Find where the given text appears and provide that cell's center as (x, y) coordinate. 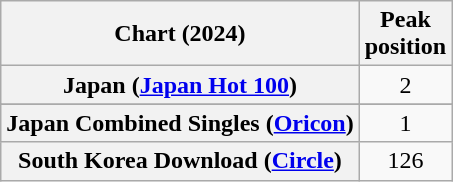
Japan Combined Singles (Oricon) (180, 123)
1 (405, 123)
Chart (2024) (180, 34)
South Korea Download (Circle) (180, 161)
Japan (Japan Hot 100) (180, 85)
Peakposition (405, 34)
126 (405, 161)
2 (405, 85)
